Detect which cell encompasses the target text, then output its [x, y] center coordinate. 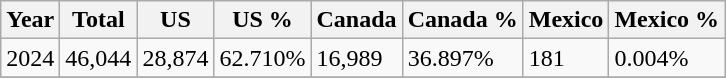
36.897% [462, 58]
181 [566, 58]
28,874 [176, 58]
2024 [30, 58]
Total [98, 20]
Canada % [462, 20]
Mexico % [667, 20]
Canada [356, 20]
16,989 [356, 58]
Mexico [566, 20]
0.004% [667, 58]
US [176, 20]
Year [30, 20]
62.710% [262, 58]
US % [262, 20]
46,044 [98, 58]
